Find where the given text appears and provide that cell's center as (x, y) coordinate. 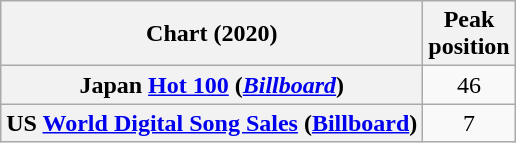
7 (469, 123)
Japan Hot 100 (Billboard) (212, 85)
46 (469, 85)
US World Digital Song Sales (Billboard) (212, 123)
Chart (2020) (212, 34)
Peakposition (469, 34)
